From the cell containing the given text, extract its center point as [X, Y] coordinate. 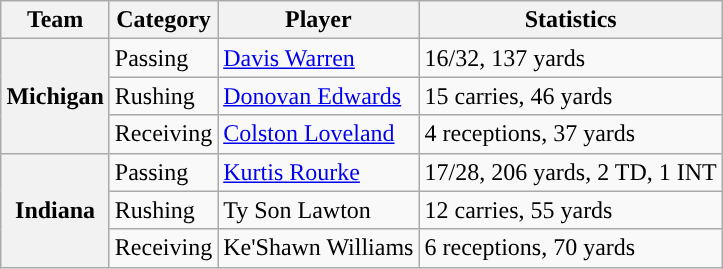
Kurtis Rourke [318, 172]
Ke'Shawn Williams [318, 248]
Player [318, 20]
Donovan Edwards [318, 96]
Indiana [55, 210]
12 carries, 55 yards [570, 210]
6 receptions, 70 yards [570, 248]
4 receptions, 37 yards [570, 134]
Ty Son Lawton [318, 210]
Category [163, 20]
Team [55, 20]
Davis Warren [318, 58]
Michigan [55, 96]
Colston Loveland [318, 134]
16/32, 137 yards [570, 58]
17/28, 206 yards, 2 TD, 1 INT [570, 172]
Statistics [570, 20]
15 carries, 46 yards [570, 96]
